Return the [X, Y] coordinate for the center point of the cell that contains the specified text.  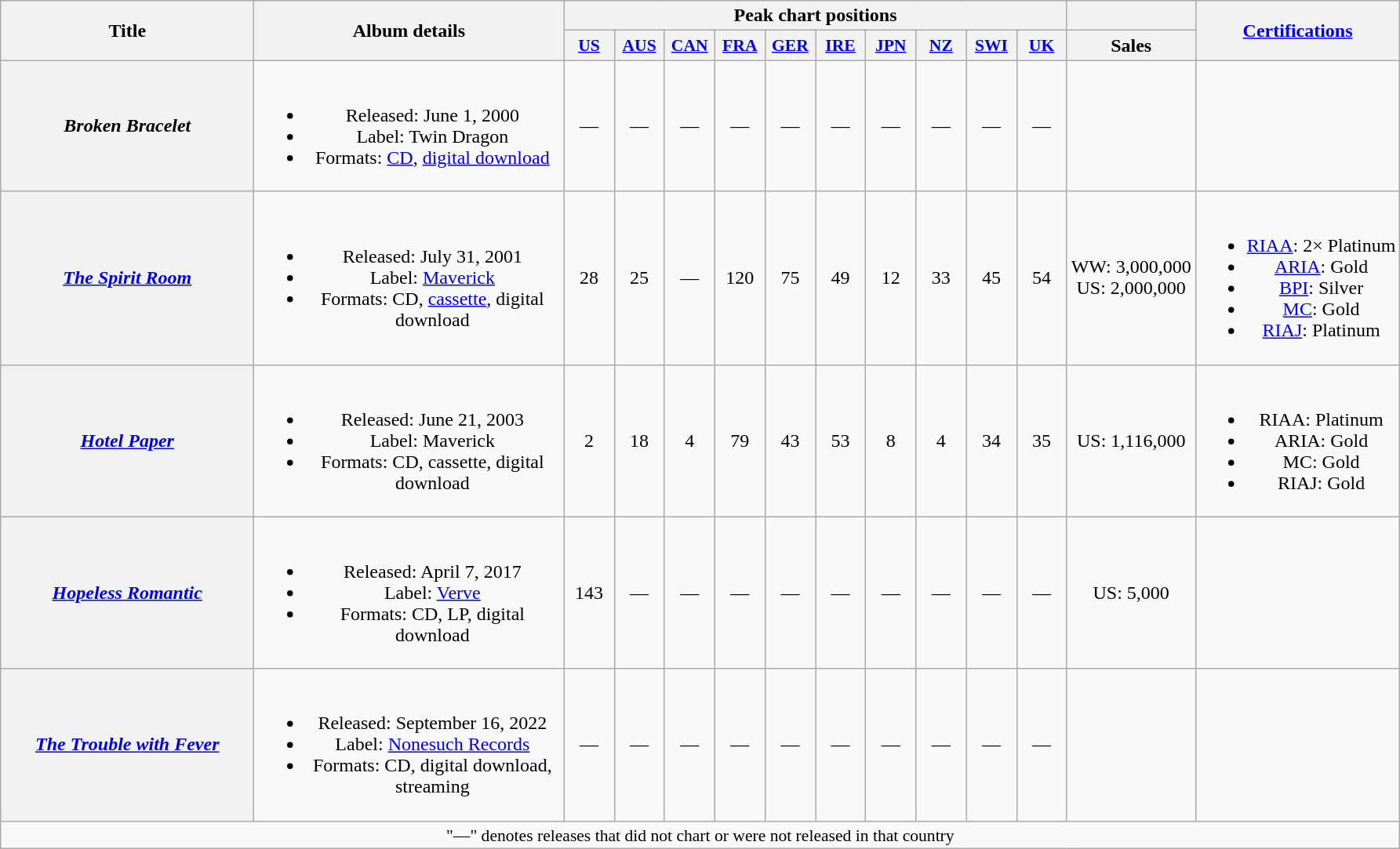
The Spirit Room [127, 278]
UK [1042, 45]
US: 5,000 [1131, 593]
Hotel Paper [127, 441]
54 [1042, 278]
Certifications [1297, 31]
Sales [1131, 45]
US: 1,116,000 [1131, 441]
43 [790, 441]
33 [941, 278]
IRE [841, 45]
CAN [689, 45]
US [589, 45]
Peak chart positions [816, 16]
JPN [891, 45]
Hopeless Romantic [127, 593]
Released: April 7, 2017Label: VerveFormats: CD, LP, digital download [409, 593]
Released: July 31, 2001Label: MaverickFormats: CD, cassette, digital download [409, 278]
25 [639, 278]
Broken Bracelet [127, 125]
AUS [639, 45]
143 [589, 593]
35 [1042, 441]
The Trouble with Fever [127, 745]
8 [891, 441]
GER [790, 45]
53 [841, 441]
75 [790, 278]
79 [740, 441]
45 [991, 278]
49 [841, 278]
18 [639, 441]
120 [740, 278]
Title [127, 31]
Album details [409, 31]
RIAA: 2× PlatinumARIA: GoldBPI: SilverMC: GoldRIAJ: Platinum [1297, 278]
WW: 3,000,000US: 2,000,000 [1131, 278]
28 [589, 278]
Released: September 16, 2022Label: Nonesuch RecordsFormats: CD, digital download, streaming [409, 745]
34 [991, 441]
12 [891, 278]
Released: June 1, 2000Label: Twin DragonFormats: CD, digital download [409, 125]
Released: June 21, 2003Label: MaverickFormats: CD, cassette, digital download [409, 441]
2 [589, 441]
RIAA: PlatinumARIA: GoldMC: GoldRIAJ: Gold [1297, 441]
FRA [740, 45]
SWI [991, 45]
"—" denotes releases that did not chart or were not released in that country [700, 835]
NZ [941, 45]
